Find where the given text appears and provide that cell's center as [X, Y] coordinate. 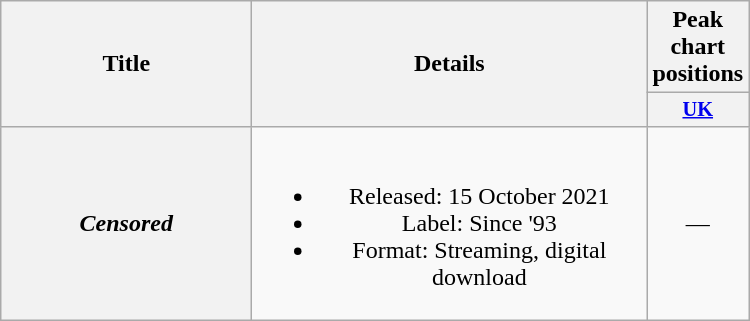
Details [450, 64]
Censored [126, 223]
Title [126, 64]
Peak chart positions [698, 47]
UK [698, 110]
Released: 15 October 2021Label: Since '93Format: Streaming, digital download [450, 223]
— [698, 223]
